Output the [x, y] coordinate of the center of the cell containing the given text.  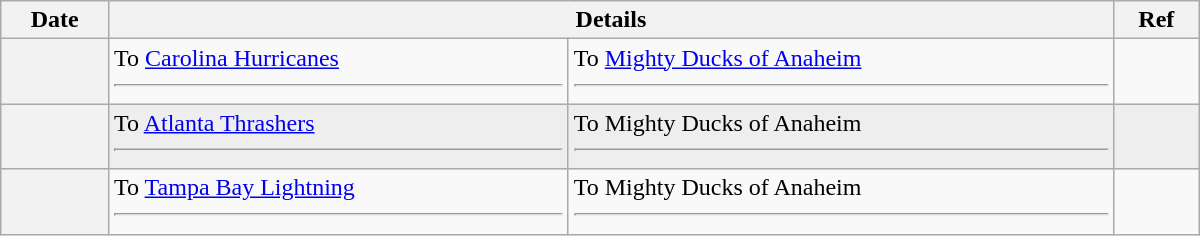
Ref [1156, 20]
To Carolina Hurricanes [338, 72]
Date [55, 20]
Details [610, 20]
To Tampa Bay Lightning [338, 202]
To Atlanta Thrashers [338, 136]
